Pinpoint the cell where the given text exists, returning its [X, Y] midpoint coordinate. 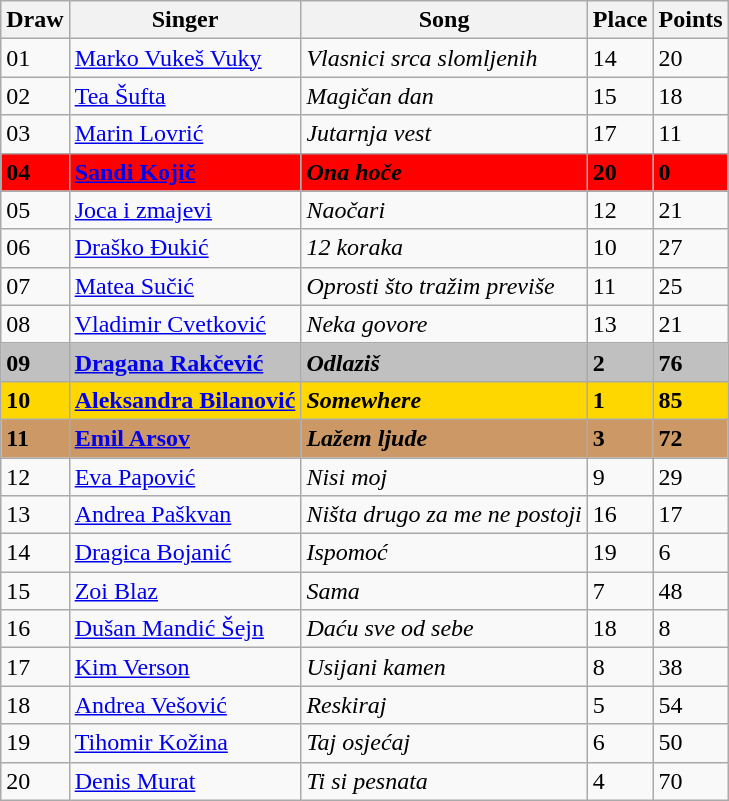
7 [620, 591]
Dragica Bojanić [185, 553]
Aleksandra Bilanović [185, 400]
3 [620, 438]
Naočari [444, 210]
38 [690, 667]
Reskiraj [444, 705]
Daću sve od sebe [444, 629]
04 [35, 172]
5 [620, 705]
1 [620, 400]
48 [690, 591]
Dušan Mandić Šejn [185, 629]
76 [690, 362]
12 koraka [444, 248]
29 [690, 477]
Emil Arsov [185, 438]
Jutarnja vest [444, 134]
Ništa drugo za me ne postoji [444, 515]
05 [35, 210]
54 [690, 705]
07 [35, 286]
01 [35, 58]
Song [444, 20]
Marko Vukeš Vuky [185, 58]
Somewhere [444, 400]
Joca i zmajevi [185, 210]
Andrea Vešović [185, 705]
Ona hoče [444, 172]
Tihomir Kožina [185, 743]
Draw [35, 20]
50 [690, 743]
25 [690, 286]
Singer [185, 20]
Nisi moj [444, 477]
Vladimir Cvetković [185, 324]
Usijani kamen [444, 667]
70 [690, 781]
Dragana Rakčević [185, 362]
09 [35, 362]
Tea Šufta [185, 96]
Oprosti što tražim previše [444, 286]
Matea Sučić [185, 286]
Lažem ljude [444, 438]
Points [690, 20]
Magičan dan [444, 96]
Sama [444, 591]
9 [620, 477]
Zoi Blaz [185, 591]
06 [35, 248]
03 [35, 134]
72 [690, 438]
Ispomoć [444, 553]
Place [620, 20]
4 [620, 781]
Andrea Paškvan [185, 515]
0 [690, 172]
Denis Murat [185, 781]
Ti si pesnata [444, 781]
2 [620, 362]
Marin Lovrić [185, 134]
02 [35, 96]
Neka govore [444, 324]
27 [690, 248]
Draško Đukić [185, 248]
08 [35, 324]
Sandi Kojič [185, 172]
Kim Verson [185, 667]
85 [690, 400]
Taj osjećaj [444, 743]
Odlaziš [444, 362]
Eva Papović [185, 477]
Vlasnici srca slomljenih [444, 58]
